Detect which cell encompasses the target text, then output its [X, Y] center coordinate. 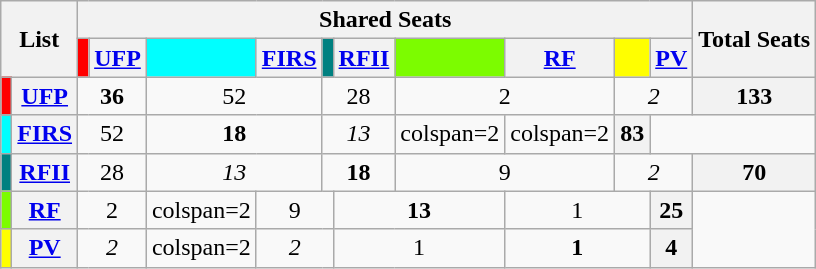
Total Seats [754, 39]
4 [672, 248]
Shared Seats [386, 20]
List [40, 39]
133 [754, 96]
83 [632, 134]
36 [112, 96]
70 [754, 172]
25 [672, 210]
